Detect which cell encompasses the target text, then output its [x, y] center coordinate. 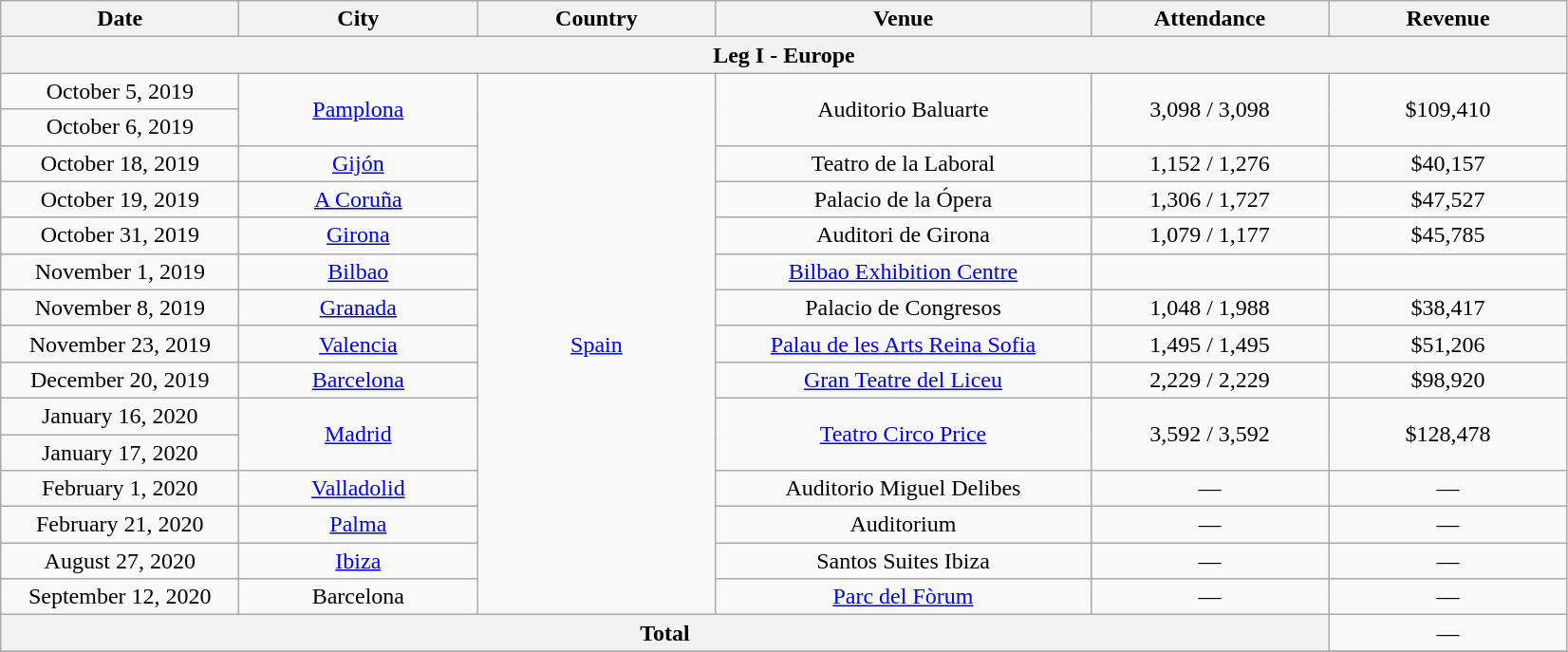
November 1, 2019 [120, 271]
August 27, 2020 [120, 561]
Venue [904, 19]
December 20, 2019 [120, 380]
Auditorium [904, 525]
2,229 / 2,229 [1209, 380]
Madrid [359, 434]
Total [664, 633]
Pamplona [359, 109]
$51,206 [1448, 344]
Valencia [359, 344]
City [359, 19]
Valladolid [359, 489]
January 16, 2020 [120, 416]
1,048 / 1,988 [1209, 307]
Auditori de Girona [904, 235]
$45,785 [1448, 235]
November 23, 2019 [120, 344]
Auditorio Miguel Delibes [904, 489]
Palma [359, 525]
Teatro de la Laboral [904, 163]
3,592 / 3,592 [1209, 434]
$47,527 [1448, 199]
$40,157 [1448, 163]
$109,410 [1448, 109]
Parc del Fòrum [904, 597]
September 12, 2020 [120, 597]
Teatro Circo Price [904, 434]
October 31, 2019 [120, 235]
Palacio de la Ópera [904, 199]
October 18, 2019 [120, 163]
1,152 / 1,276 [1209, 163]
October 19, 2019 [120, 199]
Girona [359, 235]
Attendance [1209, 19]
Spain [596, 344]
Bilbao Exhibition Centre [904, 271]
Gran Teatre del Liceu [904, 380]
Country [596, 19]
Ibiza [359, 561]
Auditorio Baluarte [904, 109]
1,079 / 1,177 [1209, 235]
$98,920 [1448, 380]
$38,417 [1448, 307]
Palau de les Arts Reina Sofia [904, 344]
1,495 / 1,495 [1209, 344]
Revenue [1448, 19]
Gijón [359, 163]
A Coruña [359, 199]
February 21, 2020 [120, 525]
Leg I - Europe [784, 55]
Bilbao [359, 271]
October 5, 2019 [120, 91]
3,098 / 3,098 [1209, 109]
January 17, 2020 [120, 453]
February 1, 2020 [120, 489]
Granada [359, 307]
$128,478 [1448, 434]
Palacio de Congresos [904, 307]
Date [120, 19]
October 6, 2019 [120, 127]
November 8, 2019 [120, 307]
1,306 / 1,727 [1209, 199]
Santos Suites Ibiza [904, 561]
